Search for the cell housing the specified text and yield its [X, Y] center coordinate. 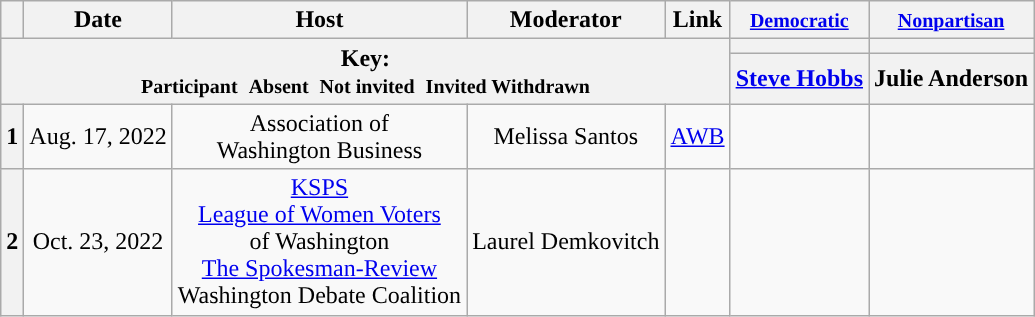
KSPSLeague of Women Votersof WashingtonThe Spokesman-ReviewWashington Debate Coalition [319, 242]
Laurel Demkovitch [566, 242]
Nonpartisan [952, 20]
Date [98, 20]
1 [12, 136]
Association ofWashington Business [319, 136]
Steve Hobbs [799, 78]
Melissa Santos [566, 136]
Key: Participant Absent Not invited Invited Withdrawn [366, 72]
AWB [698, 136]
Julie Anderson [952, 78]
2 [12, 242]
Oct. 23, 2022 [98, 242]
Democratic [799, 20]
Host [319, 20]
Moderator [566, 20]
Link [698, 20]
Aug. 17, 2022 [98, 136]
